Extract the (x, y) coordinate from the center of the cell holding the provided text.  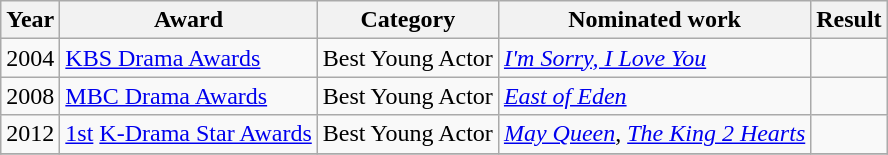
May Queen, The King 2 Hearts (654, 134)
Category (408, 20)
I'm Sorry, I Love You (654, 58)
Year (30, 20)
MBC Drama Awards (188, 96)
KBS Drama Awards (188, 58)
2004 (30, 58)
East of Eden (654, 96)
1st K-Drama Star Awards (188, 134)
Award (188, 20)
2008 (30, 96)
Result (849, 20)
2012 (30, 134)
Nominated work (654, 20)
